Pinpoint the cell where the given text exists, returning its (X, Y) midpoint coordinate. 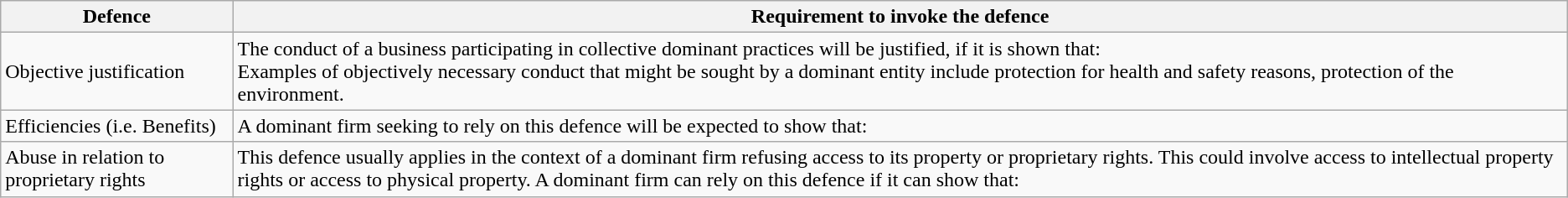
Requirement to invoke the defence (900, 17)
Objective justification (117, 71)
Efficiencies (i.e. Benefits) (117, 126)
Defence (117, 17)
A dominant firm seeking to rely on this defence will be expected to show that: (900, 126)
Abuse in relation to proprietary rights (117, 169)
